For the text-containing cell, return its midpoint in [x, y] coordinate format. 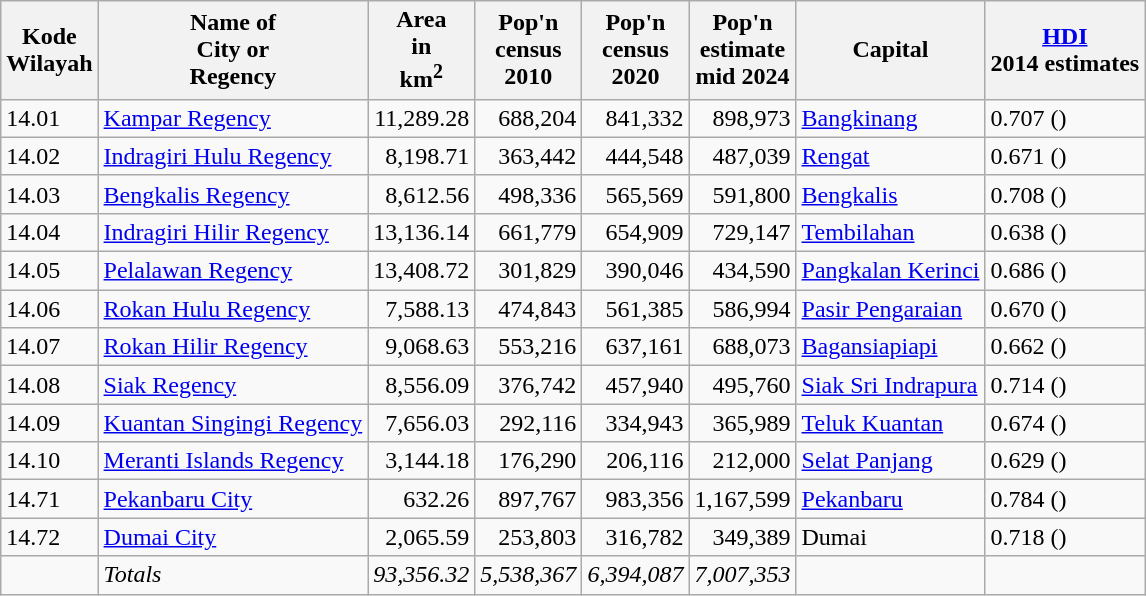
Area inkm2 [422, 50]
632.26 [422, 499]
586,994 [742, 309]
14.06 [50, 309]
14.08 [50, 385]
Dumai [890, 537]
1,167,599 [742, 499]
0.670 () [1065, 309]
8,556.09 [422, 385]
Pangkalan Kerinci [890, 271]
841,332 [636, 118]
654,909 [636, 232]
561,385 [636, 309]
7,656.03 [422, 423]
Siak Regency [233, 385]
390,046 [636, 271]
6,394,087 [636, 575]
14.10 [50, 461]
0.638 () [1065, 232]
Pop'ncensus2020 [636, 50]
14.02 [50, 156]
0.714 () [1065, 385]
495,760 [742, 385]
206,116 [636, 461]
212,000 [742, 461]
7,007,353 [742, 575]
Tembilahan [890, 232]
301,829 [528, 271]
Dumai City [233, 537]
565,569 [636, 194]
Pop'nestimatemid 2024 [742, 50]
14.71 [50, 499]
176,290 [528, 461]
661,779 [528, 232]
365,989 [742, 423]
Pop'ncensus2010 [528, 50]
0.674 () [1065, 423]
13,408.72 [422, 271]
14.03 [50, 194]
93,356.32 [422, 575]
688,073 [742, 347]
897,767 [528, 499]
898,973 [742, 118]
457,940 [636, 385]
Meranti Islands Regency [233, 461]
Pekanbaru City [233, 499]
0.784 () [1065, 499]
444,548 [636, 156]
0.629 () [1065, 461]
Siak Sri Indrapura [890, 385]
8,612.56 [422, 194]
729,147 [742, 232]
Bengkalis Regency [233, 194]
HDI2014 estimates [1065, 50]
0.718 () [1065, 537]
553,216 [528, 347]
8,198.71 [422, 156]
13,136.14 [422, 232]
Bengkalis [890, 194]
14.04 [50, 232]
Kuantan Singingi Regency [233, 423]
11,289.28 [422, 118]
Totals [233, 575]
Rengat [890, 156]
983,356 [636, 499]
Rokan Hulu Regency [233, 309]
292,116 [528, 423]
5,538,367 [528, 575]
2,065.59 [422, 537]
Pekanbaru [890, 499]
0.708 () [1065, 194]
0.662 () [1065, 347]
Capital [890, 50]
14.72 [50, 537]
Pelalawan Regency [233, 271]
Indragiri Hilir Regency [233, 232]
Indragiri Hulu Regency [233, 156]
688,204 [528, 118]
Bangkinang [890, 118]
9,068.63 [422, 347]
KodeWilayah [50, 50]
487,039 [742, 156]
Name of City orRegency [233, 50]
253,803 [528, 537]
591,800 [742, 194]
14.07 [50, 347]
14.09 [50, 423]
0.707 () [1065, 118]
0.671 () [1065, 156]
363,442 [528, 156]
7,588.13 [422, 309]
3,144.18 [422, 461]
474,843 [528, 309]
316,782 [636, 537]
Pasir Pengaraian [890, 309]
637,161 [636, 347]
0.686 () [1065, 271]
349,389 [742, 537]
Selat Panjang [890, 461]
Rokan Hilir Regency [233, 347]
Kampar Regency [233, 118]
Bagansiapiapi [890, 347]
498,336 [528, 194]
14.05 [50, 271]
Teluk Kuantan [890, 423]
14.01 [50, 118]
334,943 [636, 423]
434,590 [742, 271]
376,742 [528, 385]
